Provide the (X, Y) coordinate of the cell's center where the given text is located.  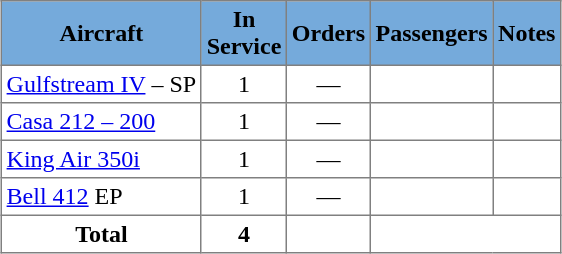
Casa 212 – 200 (101, 122)
Orders (329, 33)
Passengers (431, 33)
Bell 412 EP (101, 197)
Total (101, 234)
Aircraft (101, 33)
InService (244, 33)
4 (244, 234)
Gulfstream IV – SP (101, 84)
King Air 350i (101, 159)
Notes (527, 33)
